From the cell containing the given text, extract its center point as [x, y] coordinate. 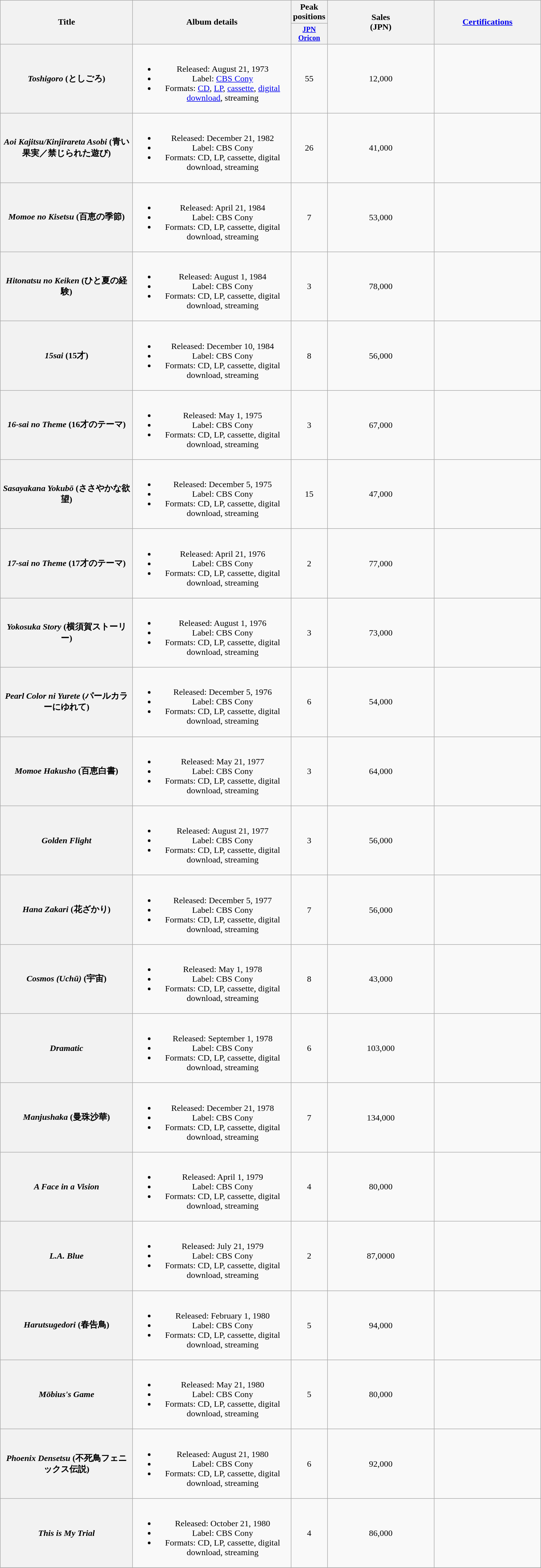
Möbius's Game [66, 1395]
Released: February 1, 1980Label: CBS ConyFormats: CD, LP, cassette, digital download, streaming [212, 1325]
Released: May 1, 1978Label: CBS ConyFormats: CD, LP, cassette, digital download, streaming [212, 979]
43,000 [381, 979]
Released: May 1, 1975Label: CBS ConyFormats: CD, LP, cassette, digital download, streaming [212, 425]
L.A. Blue [66, 1256]
Toshigoro (としごろ) [66, 79]
86,000 [381, 1533]
67,000 [381, 425]
This is My Trial [66, 1533]
Golden Flight [66, 840]
Phoenix Densetsu (不死鳥フェニックス伝説) [66, 1464]
A Face in a Vision [66, 1187]
Released: July 21, 1979Label: CBS ConyFormats: CD, LP, cassette, digital download, streaming [212, 1256]
Released: April 1, 1979Label: CBS ConyFormats: CD, LP, cassette, digital download, streaming [212, 1187]
JPNOricon [309, 34]
Released: December 21, 1982Label: CBS ConyFormats: CD, LP, cassette, digital download, streaming [212, 148]
77,000 [381, 563]
Released: December 21, 1978Label: CBS ConyFormats: CD, LP, cassette, digital download, streaming [212, 1117]
17-sai no Theme (17才のテーマ) [66, 563]
Sasayakana Yokubō (ささやかな欲望) [66, 494]
16-sai no Theme (16才のテーマ) [66, 425]
Pearl Color ni Yurete (パールカラーにゆれて) [66, 702]
26 [309, 148]
Released: August 1, 1976Label: CBS ConyFormats: CD, LP, cassette, digital download, streaming [212, 633]
Released: October 21, 1980Label: CBS ConyFormats: CD, LP, cassette, digital download, streaming [212, 1533]
Hana Zakari (花ざかり) [66, 910]
Peak positions [309, 12]
Released: December 5, 1976Label: CBS ConyFormats: CD, LP, cassette, digital download, streaming [212, 702]
41,000 [381, 148]
Manjushaka (曼珠沙華) [66, 1117]
Released: December 5, 1977Label: CBS ConyFormats: CD, LP, cassette, digital download, streaming [212, 910]
54,000 [381, 702]
Aoi Kajitsu/Kinjirareta Asobi (青い果実／禁じられた遊び) [66, 148]
53,000 [381, 217]
55 [309, 79]
Dramatic [66, 1048]
92,000 [381, 1464]
Momoe Hakusho (百恵白書) [66, 771]
15 [309, 494]
Yokosuka Story (横須賀ストーリー) [66, 633]
87,0000 [381, 1256]
78,000 [381, 287]
Released: August 21, 1973Label: CBS ConyFormats: CD, LP, cassette, digital download, streaming [212, 79]
73,000 [381, 633]
Released: August 21, 1977Label: CBS ConyFormats: CD, LP, cassette, digital download, streaming [212, 840]
134,000 [381, 1117]
Album details [212, 22]
Harutsugedori (春告鳥) [66, 1325]
47,000 [381, 494]
94,000 [381, 1325]
Released: December 10, 1984Label: CBS ConyFormats: CD, LP, cassette, digital download, streaming [212, 356]
Sales(JPN) [381, 22]
Released: May 21, 1977Label: CBS ConyFormats: CD, LP, cassette, digital download, streaming [212, 771]
Released: December 5, 1975Label: CBS ConyFormats: CD, LP, cassette, digital download, streaming [212, 494]
103,000 [381, 1048]
Released: May 21, 1980Label: CBS ConyFormats: CD, LP, cassette, digital download, streaming [212, 1395]
64,000 [381, 771]
Released: April 21, 1984Label: CBS ConyFormats: CD, LP, cassette, digital download, streaming [212, 217]
Released: August 21, 1980Label: CBS ConyFormats: CD, LP, cassette, digital download, streaming [212, 1464]
15sai (15才) [66, 356]
Hitonatsu no Keiken (ひと夏の経験) [66, 287]
Released: April 21, 1976Label: CBS ConyFormats: CD, LP, cassette, digital download, streaming [212, 563]
Released: September 1, 1978Label: CBS ConyFormats: CD, LP, cassette, digital download, streaming [212, 1048]
Certifications [488, 22]
Cosmos (Uchū) (宇宙) [66, 979]
Title [66, 22]
Momoe no Kisetsu (百恵の季節) [66, 217]
12,000 [381, 79]
Released: August 1, 1984Label: CBS ConyFormats: CD, LP, cassette, digital download, streaming [212, 287]
